Identify which cell holds the provided text, then report its [x, y] central coordinate. 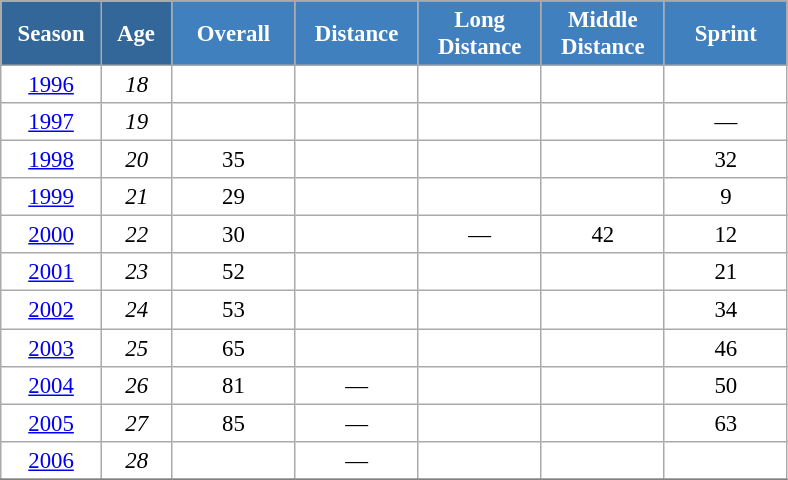
27 [136, 423]
28 [136, 460]
20 [136, 160]
23 [136, 273]
30 [234, 235]
42 [602, 235]
52 [234, 273]
85 [234, 423]
1999 [52, 197]
2001 [52, 273]
35 [234, 160]
24 [136, 310]
Sprint [726, 34]
Long Distance [480, 34]
63 [726, 423]
26 [136, 385]
2000 [52, 235]
25 [136, 348]
50 [726, 385]
46 [726, 348]
81 [234, 385]
Overall [234, 34]
2002 [52, 310]
Middle Distance [602, 34]
Age [136, 34]
29 [234, 197]
2004 [52, 385]
65 [234, 348]
2005 [52, 423]
19 [136, 122]
18 [136, 85]
32 [726, 160]
34 [726, 310]
Distance [356, 34]
2006 [52, 460]
2003 [52, 348]
53 [234, 310]
1998 [52, 160]
1996 [52, 85]
1997 [52, 122]
Season [52, 34]
9 [726, 197]
12 [726, 235]
22 [136, 235]
